Identify which cell holds the provided text, then report its (x, y) central coordinate. 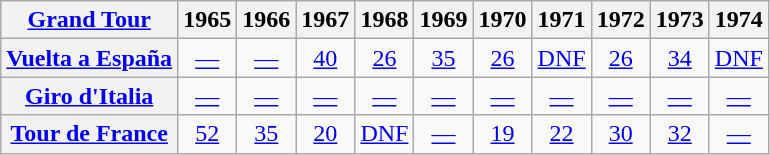
Giro d'Italia (90, 96)
Grand Tour (90, 20)
20 (326, 134)
1969 (444, 20)
52 (208, 134)
Vuelta a España (90, 58)
1965 (208, 20)
Tour de France (90, 134)
1970 (502, 20)
30 (620, 134)
40 (326, 58)
1971 (562, 20)
1968 (384, 20)
19 (502, 134)
1967 (326, 20)
22 (562, 134)
1974 (738, 20)
34 (680, 58)
1973 (680, 20)
1966 (266, 20)
1972 (620, 20)
32 (680, 134)
